Detect which cell encompasses the target text, then output its (X, Y) center coordinate. 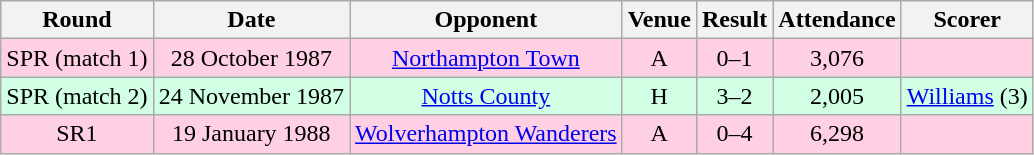
0–4 (734, 134)
3,076 (837, 58)
Wolverhampton Wanderers (486, 134)
0–1 (734, 58)
28 October 1987 (251, 58)
SPR (match 2) (77, 96)
Scorer (967, 20)
Venue (659, 20)
Round (77, 20)
6,298 (837, 134)
Result (734, 20)
Notts County (486, 96)
H (659, 96)
SR1 (77, 134)
3–2 (734, 96)
Date (251, 20)
Opponent (486, 20)
24 November 1987 (251, 96)
Attendance (837, 20)
SPR (match 1) (77, 58)
2,005 (837, 96)
Williams (3) (967, 96)
Northampton Town (486, 58)
19 January 1988 (251, 134)
